Identify which cell holds the provided text, then report its (x, y) central coordinate. 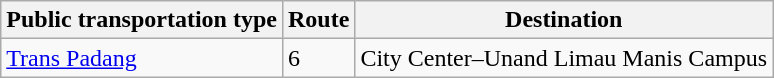
Destination (564, 20)
Trans Padang (142, 58)
City Center–Unand Limau Manis Campus (564, 58)
6 (318, 58)
Route (318, 20)
Public transportation type (142, 20)
